Determine the (x, y) coordinate at the center of the cell enclosing the given text.  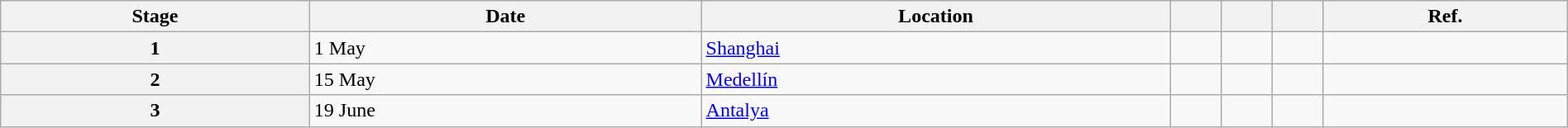
Stage (155, 17)
2 (155, 79)
19 June (505, 111)
3 (155, 111)
Shanghai (936, 48)
Antalya (936, 111)
15 May (505, 79)
1 (155, 48)
Location (936, 17)
Ref. (1446, 17)
1 May (505, 48)
Medellín (936, 79)
Date (505, 17)
